Capture the cell that displays the provided text and extract its (x, y) central coordinate. 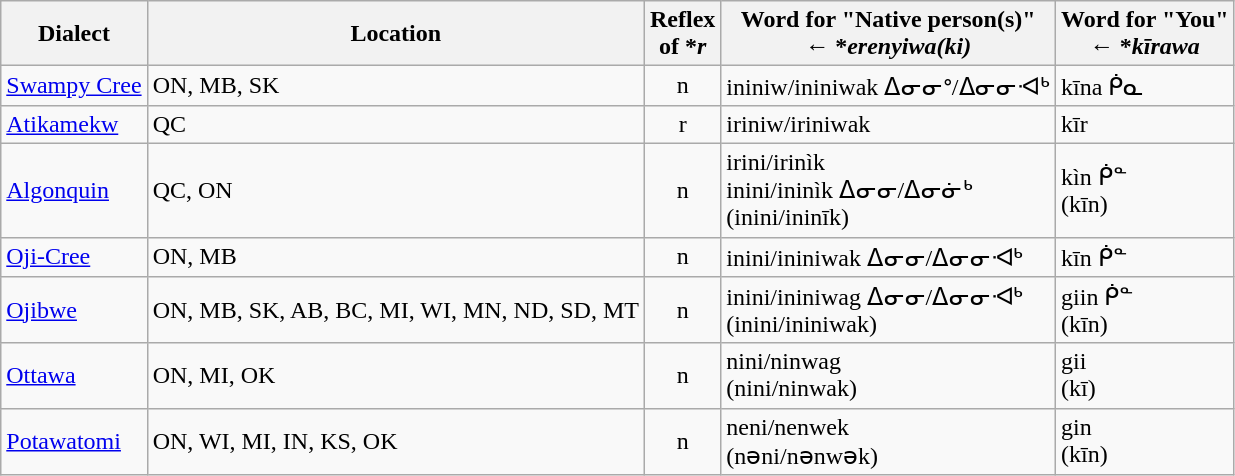
Potawatomi (74, 442)
irini/irinìk inini/ininìk ᐃᓂᓂ/ᐃᓂᓃᒃ(inini/ininīk) (888, 190)
Atikamekw (74, 124)
Oji-Cree (74, 257)
Word for "You"← *kīrawa (1146, 34)
ON, MB (396, 257)
ON, WI, MI, IN, KS, OK (396, 442)
Swampy Cree (74, 86)
giin ᑮᓐ(kīn) (1146, 310)
Ottawa (74, 376)
ON, MI, OK (396, 376)
gii(kī) (1146, 376)
Algonquin (74, 190)
Location (396, 34)
ON, MB, SK (396, 86)
kìn ᑮᓐ(kīn) (1146, 190)
iriniw/iriniwak (888, 124)
Ojibwe (74, 310)
kīr (1146, 124)
neni/nenwek(nəni/nənwək) (888, 442)
inini/ininiwag ᐃᓂᓂ/ᐃᓂᓂᐗᒃ(inini/ininiwak) (888, 310)
QC (396, 124)
inini/ininiwak ᐃᓂᓂ/ᐃᓂᓂᐗᒃ (888, 257)
gin(kīn) (1146, 442)
kīn ᑮᓐ (1146, 257)
Word for "Native person(s)"← *erenyiwa(ki) (888, 34)
r (682, 124)
ON, MB, SK, AB, BC, MI, WI, MN, ND, SD, MT (396, 310)
QC, ON (396, 190)
Reflexof *r (682, 34)
ininiw/ininiwak ᐃᓂᓂᐤ/ᐃᓂᓂᐗᒃ (888, 86)
Dialect (74, 34)
nini/ninwag(nini/ninwak) (888, 376)
kīna ᑮᓇ (1146, 86)
